For the text-containing cell, return its midpoint in [X, Y] coordinate format. 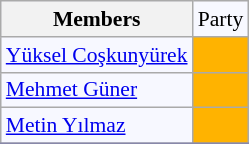
Mehmet Güner [97, 90]
Party [221, 19]
Members [97, 19]
Metin Yılmaz [97, 126]
Yüksel Coşkunyürek [97, 55]
